From the cell containing the given text, extract its center point as (x, y) coordinate. 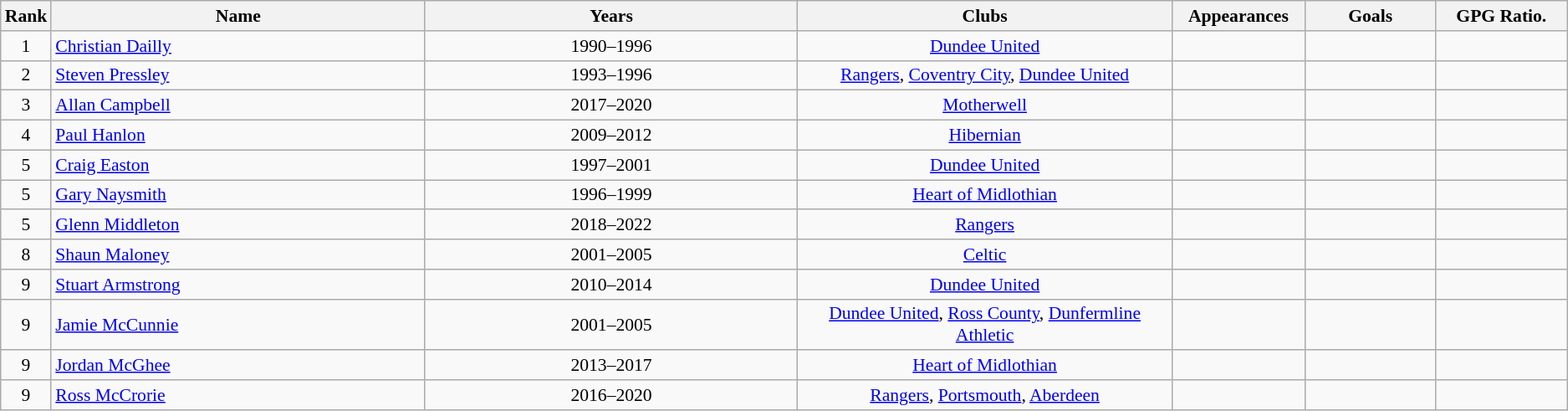
1996–1999 (611, 195)
2013–2017 (611, 366)
2009–2012 (611, 136)
GPG Ratio. (1502, 16)
Christian Dailly (237, 46)
1990–1996 (611, 46)
2017–2020 (611, 105)
Goals (1370, 16)
Appearances (1238, 16)
Allan Campbell (237, 105)
Craig Easton (237, 165)
Steven Pressley (237, 75)
Name (237, 16)
Shaun Maloney (237, 254)
Rank (27, 16)
Rangers (985, 225)
Jordan McGhee (237, 366)
2 (27, 75)
Motherwell (985, 105)
4 (27, 136)
Gary Naysmith (237, 195)
Paul Hanlon (237, 136)
Clubs (985, 16)
Hibernian (985, 136)
Rangers, Portsmouth, Aberdeen (985, 395)
2010–2014 (611, 285)
2016–2020 (611, 395)
Stuart Armstrong (237, 285)
Ross McCrorie (237, 395)
Jamie McCunnie (237, 325)
1 (27, 46)
2018–2022 (611, 225)
Rangers, Coventry City, Dundee United (985, 75)
3 (27, 105)
1997–2001 (611, 165)
8 (27, 254)
Celtic (985, 254)
1993–1996 (611, 75)
Dundee United, Ross County, Dunfermline Athletic (985, 325)
Years (611, 16)
Glenn Middleton (237, 225)
